Pinpoint the cell where the given text exists, returning its (x, y) midpoint coordinate. 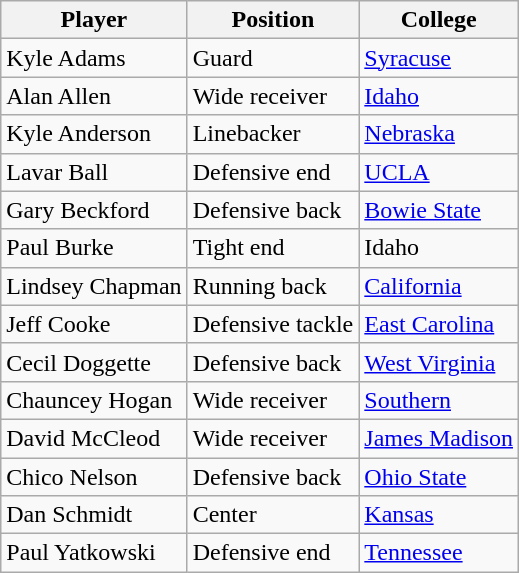
College (439, 20)
West Virginia (439, 362)
Paul Burke (94, 248)
Center (273, 515)
East Carolina (439, 324)
Cecil Doggette (94, 362)
Bowie State (439, 210)
Kyle Anderson (94, 134)
James Madison (439, 438)
Chico Nelson (94, 477)
Kyle Adams (94, 58)
UCLA (439, 172)
Tight end (273, 248)
California (439, 286)
Ohio State (439, 477)
Paul Yatkowski (94, 553)
Kansas (439, 515)
Southern (439, 400)
Lindsey Chapman (94, 286)
Syracuse (439, 58)
Gary Beckford (94, 210)
Nebraska (439, 134)
Jeff Cooke (94, 324)
Linebacker (273, 134)
Guard (273, 58)
David McCleod (94, 438)
Position (273, 20)
Player (94, 20)
Chauncey Hogan (94, 400)
Lavar Ball (94, 172)
Defensive tackle (273, 324)
Alan Allen (94, 96)
Tennessee (439, 553)
Running back (273, 286)
Dan Schmidt (94, 515)
